Provide the (x, y) coordinate of the cell's center where the given text is located.  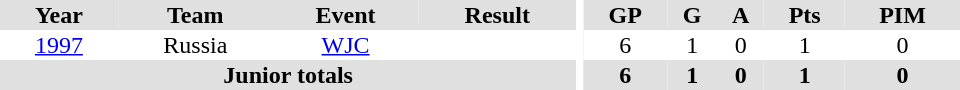
Russia (196, 45)
Result (497, 15)
GP (625, 15)
WJC (346, 45)
1997 (59, 45)
Pts (804, 15)
A (740, 15)
Year (59, 15)
Team (196, 15)
Junior totals (288, 75)
Event (346, 15)
G (692, 15)
PIM (902, 15)
